Capture the cell that displays the provided text and extract its [X, Y] central coordinate. 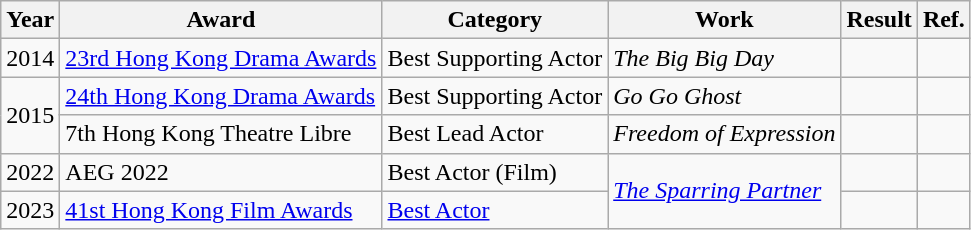
2014 [30, 58]
2023 [30, 210]
Go Go Ghost [724, 96]
2015 [30, 115]
Work [724, 20]
Best Actor (Film) [495, 172]
24th Hong Kong Drama Awards [221, 96]
AEG 2022 [221, 172]
Category [495, 20]
7th Hong Kong Theatre Libre [221, 134]
Award [221, 20]
41st Hong Kong Film Awards [221, 210]
Result [879, 20]
2022 [30, 172]
Freedom of Expression [724, 134]
Ref. [944, 20]
Best Actor [495, 210]
The Sparring Partner [724, 191]
Year [30, 20]
The Big Big Day [724, 58]
Best Lead Actor [495, 134]
23rd Hong Kong Drama Awards [221, 58]
